Locate the cell with the specified text and output its (x, y) center coordinate. 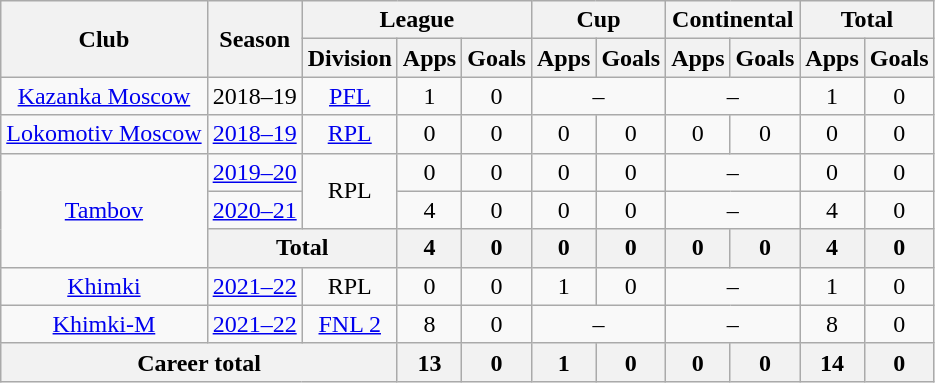
Kazanka Moscow (104, 96)
Season (254, 39)
Cup (598, 20)
Continental (733, 20)
Club (104, 39)
League (416, 20)
Khimki (104, 286)
Lokomotiv Moscow (104, 134)
Tambov (104, 210)
Khimki-M (104, 324)
13 (429, 362)
2020–21 (254, 210)
14 (832, 362)
2019–20 (254, 172)
FNL 2 (350, 324)
PFL (350, 96)
Career total (200, 362)
Division (350, 58)
